Locate the cell with the specified text and output its (x, y) center coordinate. 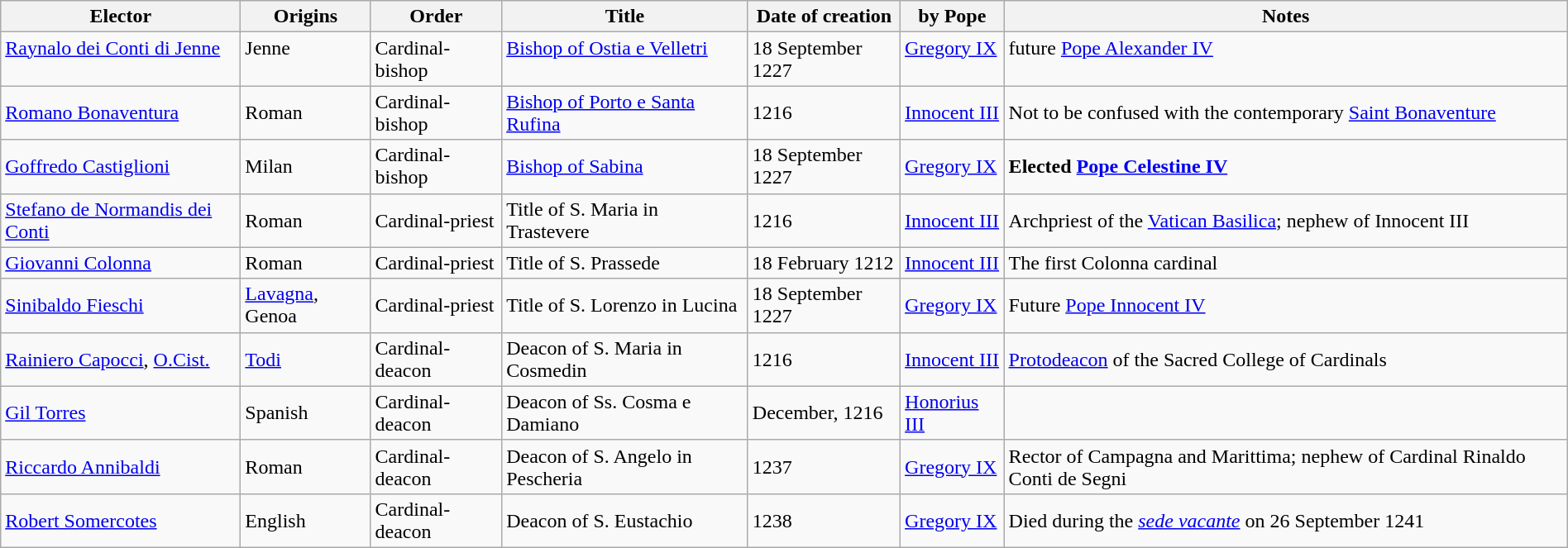
Died during the sede vacante on 26 September 1241 (1285, 521)
Deacon of S. Maria in Cosmedin (625, 359)
Lavagna, Genoa (306, 306)
future Pope Alexander IV (1285, 60)
Deacon of Ss. Cosma e Damiano (625, 413)
Bishop of Ostia e Velletri (625, 60)
Order (437, 17)
1238 (824, 521)
Not to be confused with the contemporary Saint Bonaventure (1285, 112)
18 February 1212 (824, 263)
Date of creation (824, 17)
Raynalo dei Conti di Jenne (121, 60)
Origins (306, 17)
Romano Bonaventura (121, 112)
English (306, 521)
Rector of Campagna and Marittima; nephew of Cardinal Rinaldo Conti de Segni (1285, 466)
Todi (306, 359)
Future Pope Innocent IV (1285, 306)
Deacon of S. Eustachio (625, 521)
Stefano de Normandis dei Conti (121, 220)
1237 (824, 466)
The first Colonna cardinal (1285, 263)
Sinibaldo Fieschi (121, 306)
Goffredo Castiglioni (121, 167)
Bishop of Porto e Santa Rufina (625, 112)
Title of S. Maria in Trastevere (625, 220)
Robert Somercotes (121, 521)
Archpriest of the Vatican Basilica; nephew of Innocent III (1285, 220)
Deacon of S. Angelo in Pescheria (625, 466)
Protodeacon of the Sacred College of Cardinals (1285, 359)
Bishop of Sabina (625, 167)
Spanish (306, 413)
Jenne (306, 60)
Gil Torres (121, 413)
Notes (1285, 17)
Honorius III (953, 413)
Title of S. Prassede (625, 263)
by Pope (953, 17)
Riccardo Annibaldi (121, 466)
Giovanni Colonna (121, 263)
Elected Pope Celestine IV (1285, 167)
Title (625, 17)
Milan (306, 167)
Elector (121, 17)
Title of S. Lorenzo in Lucina (625, 306)
Rainiero Capocci, O.Cist. (121, 359)
December, 1216 (824, 413)
